Identify which cell holds the provided text, then report its (x, y) central coordinate. 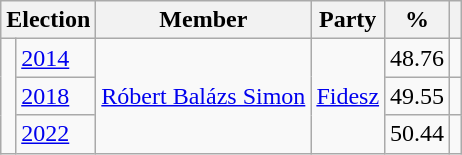
2022 (56, 134)
Party (348, 20)
Fidesz (348, 96)
Election (48, 20)
Róbert Balázs Simon (204, 96)
% (418, 20)
Member (204, 20)
49.55 (418, 96)
2014 (56, 58)
50.44 (418, 134)
48.76 (418, 58)
2018 (56, 96)
